Scan for the cell matching the given text and deliver its (X, Y) coordinate at center. 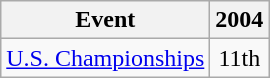
11th (240, 58)
U.S. Championships (106, 58)
Event (106, 20)
2004 (240, 20)
